Detect which cell encompasses the target text, then output its [x, y] center coordinate. 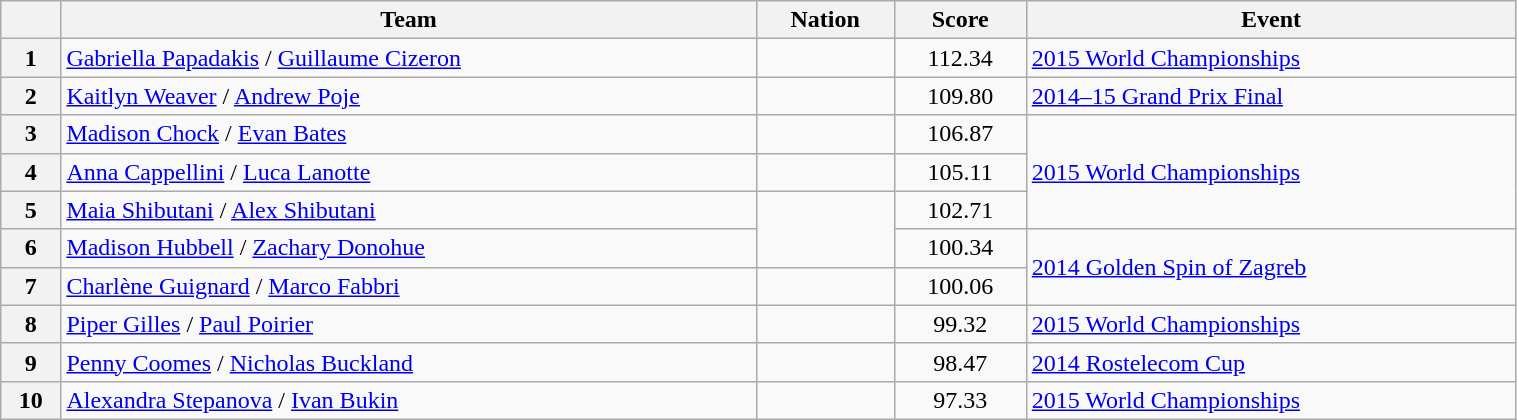
4 [31, 172]
97.33 [960, 400]
98.47 [960, 362]
2014 Rostelecom Cup [1271, 362]
3 [31, 134]
Gabriella Papadakis / Guillaume Cizeron [408, 58]
Kaitlyn Weaver / Andrew Poje [408, 96]
99.32 [960, 324]
6 [31, 248]
Piper Gilles / Paul Poirier [408, 324]
10 [31, 400]
100.06 [960, 286]
Penny Coomes / Nicholas Buckland [408, 362]
Maia Shibutani / Alex Shibutani [408, 210]
Score [960, 20]
9 [31, 362]
5 [31, 210]
7 [31, 286]
Event [1271, 20]
2014 Golden Spin of Zagreb [1271, 267]
Anna Cappellini / Luca Lanotte [408, 172]
Charlène Guignard / Marco Fabbri [408, 286]
112.34 [960, 58]
1 [31, 58]
106.87 [960, 134]
8 [31, 324]
Madison Chock / Evan Bates [408, 134]
102.71 [960, 210]
Nation [825, 20]
100.34 [960, 248]
105.11 [960, 172]
2 [31, 96]
2014–15 Grand Prix Final [1271, 96]
Team [408, 20]
Alexandra Stepanova / Ivan Bukin [408, 400]
Madison Hubbell / Zachary Donohue [408, 248]
109.80 [960, 96]
